Scan for the cell matching the given text and deliver its [x, y] coordinate at center. 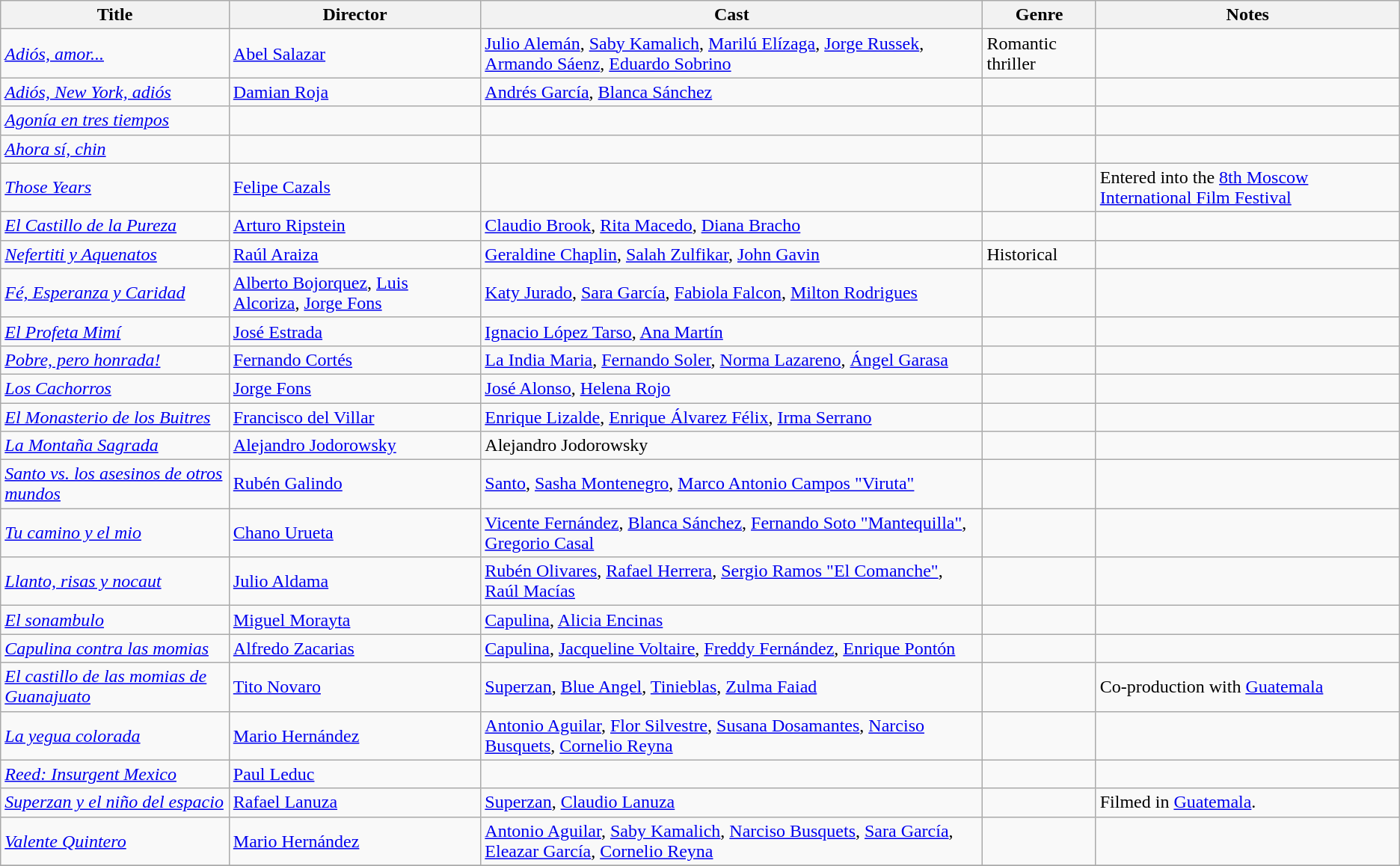
José Estrada [354, 331]
Geraldine Chaplin, Salah Zulfikar, John Gavin [731, 254]
Tu camino y el mio [115, 532]
Director [354, 15]
Damian Roja [354, 92]
Superzan, Blue Angel, Tinieblas, Zulma Faiad [731, 687]
Claudio Brook, Rita Macedo, Diana Bracho [731, 226]
Adiós, amor... [115, 54]
Valente Quintero [115, 841]
Adiós, New York, adiós [115, 92]
Ignacio López Tarso, Ana Martín [731, 331]
La Montaña Sagrada [115, 446]
Chano Urueta [354, 532]
Paul Leduc [354, 774]
Santo vs. los asesinos de otros mundos [115, 485]
Enrique Lizalde, Enrique Álvarez Félix, Irma Serrano [731, 417]
Rubén Olivares, Rafael Herrera, Sergio Ramos "El Comanche", Raúl Macías [731, 582]
Miguel Morayta [354, 620]
Capulina, Jacqueline Voltaire, Freddy Fernández, Enrique Pontón [731, 648]
Felipe Cazals [354, 187]
Fernando Cortés [354, 360]
Francisco del Villar [354, 417]
Raúl Araiza [354, 254]
El Profeta Mimí [115, 331]
Katy Jurado, Sara García, Fabiola Falcon, Milton Rodrigues [731, 293]
Rafael Lanuza [354, 802]
Abel Salazar [354, 54]
Fé, Esperanza y Caridad [115, 293]
La yegua colorada [115, 736]
Co-production with Guatemala [1247, 687]
Julio Alemán, Saby Kamalich, Marilú Elízaga, Jorge Russek, Armando Sáenz, Eduardo Sobrino [731, 54]
Llanto, risas y nocaut [115, 582]
Superzan, Claudio Lanuza [731, 802]
La India Maria, Fernando Soler, Norma Lazareno, Ángel Garasa [731, 360]
Rubén Galindo [354, 485]
Julio Aldama [354, 582]
El Castillo de la Pureza [115, 226]
José Alonso, Helena Rojo [731, 388]
Cast [731, 15]
Capulina contra las momias [115, 648]
Jorge Fons [354, 388]
Superzan y el niño del espacio [115, 802]
Alfredo Zacarias [354, 648]
Los Cachorros [115, 388]
Ahora sí, chin [115, 149]
Reed: Insurgent Mexico [115, 774]
Vicente Fernández, Blanca Sánchez, Fernando Soto "Mantequilla", Gregorio Casal [731, 532]
Agonía en tres tiempos [115, 120]
Tito Novaro [354, 687]
El sonambulo [115, 620]
Those Years [115, 187]
Title [115, 15]
Filmed in Guatemala. [1247, 802]
Entered into the 8th Moscow International Film Festival [1247, 187]
Andrés García, Blanca Sánchez [731, 92]
Alberto Bojorquez, Luis Alcoriza, Jorge Fons [354, 293]
Capulina, Alicia Encinas [731, 620]
Notes [1247, 15]
Romantic thriller [1040, 54]
Nefertiti y Aquenatos [115, 254]
El Monasterio de los Buitres [115, 417]
El castillo de las momias de Guanajuato [115, 687]
Santo, Sasha Montenegro, Marco Antonio Campos "Viruta" [731, 485]
Pobre, pero honrada! [115, 360]
Antonio Aguilar, Flor Silvestre, Susana Dosamantes, Narciso Busquets, Cornelio Reyna [731, 736]
Antonio Aguilar, Saby Kamalich, Narciso Busquets, Sara García, Eleazar García, Cornelio Reyna [731, 841]
Historical [1040, 254]
Arturo Ripstein [354, 226]
Genre [1040, 15]
